Search for the cell housing the specified text and yield its (x, y) center coordinate. 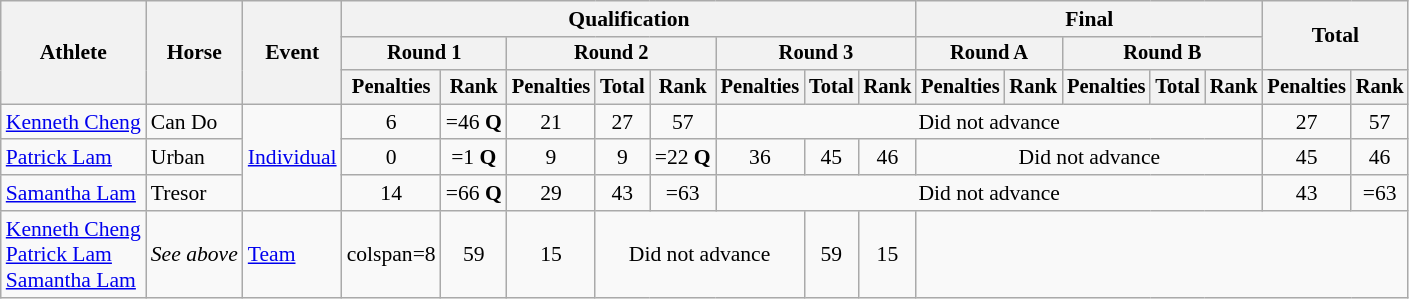
=22 Q (683, 158)
Team (292, 254)
14 (392, 193)
Tresor (194, 193)
Final (1089, 19)
Kenneth ChengPatrick LamSamantha Lam (74, 254)
See above (194, 254)
Event (292, 52)
Samantha Lam (74, 193)
Round 3 (816, 54)
36 (760, 158)
Kenneth Cheng (74, 122)
Round A (989, 54)
=1 Q (474, 158)
0 (392, 158)
=66 Q (474, 193)
Round 1 (424, 54)
colspan=8 (392, 254)
Individual (292, 158)
Athlete (74, 52)
Can Do (194, 122)
Patrick Lam (74, 158)
6 (392, 122)
Urban (194, 158)
Round 2 (612, 54)
Horse (194, 52)
=46 Q (474, 122)
Round B (1162, 54)
29 (551, 193)
Qualification (630, 19)
21 (551, 122)
